Return [X, Y] of the center of cell containing provided text 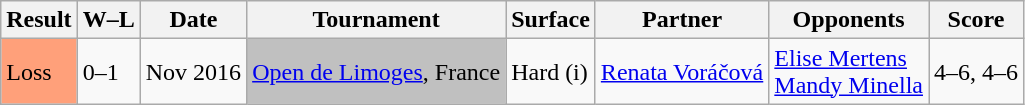
Open de Limoges, France [376, 72]
Partner [682, 20]
Loss [39, 72]
Hard (i) [551, 72]
W–L [108, 20]
Score [976, 20]
Surface [551, 20]
Renata Voráčová [682, 72]
Result [39, 20]
Date [193, 20]
Opponents [849, 20]
0–1 [108, 72]
Tournament [376, 20]
Nov 2016 [193, 72]
4–6, 4–6 [976, 72]
Elise Mertens Mandy Minella [849, 72]
